From the cell containing the given text, extract its center point as [x, y] coordinate. 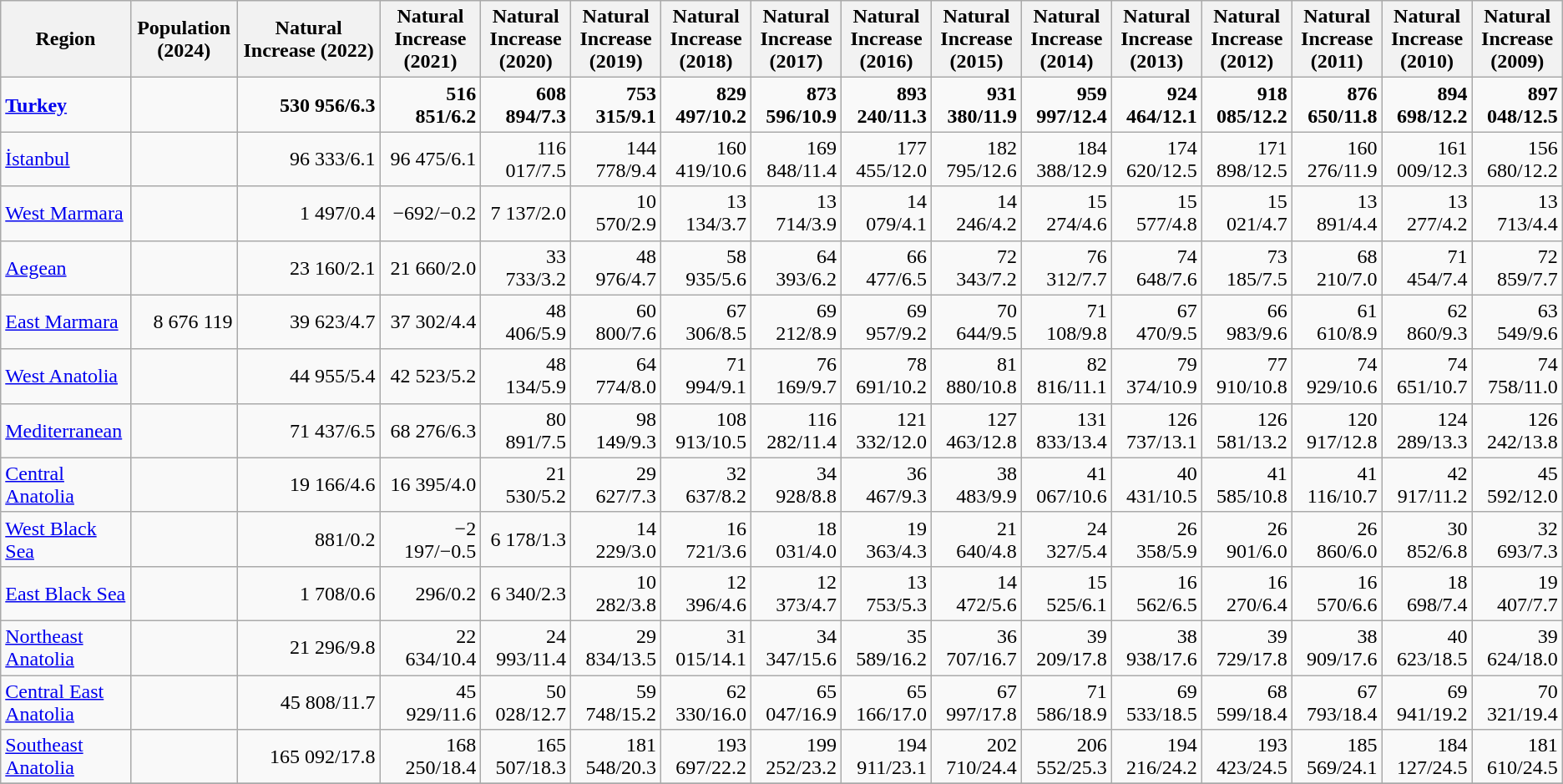
59 748/15.2 [616, 701]
15 525/6.1 [1066, 593]
İstanbul [65, 159]
206 552/25.3 [1066, 756]
69 533/18.5 [1156, 701]
21 530/5.2 [526, 484]
77 910/10.8 [1247, 376]
13 277/4.2 [1427, 214]
Southeast Anatolia [65, 756]
753 315/9.1 [616, 105]
West Black Sea [65, 539]
193 423/24.5 [1247, 756]
West Anatolia [65, 376]
Natural Increase (2021) [431, 39]
76 312/7.7 [1066, 267]
69 212/8.9 [797, 322]
194 911/23.1 [887, 756]
Natural Increase (2015) [976, 39]
45 592/12.0 [1517, 484]
13 134/3.7 [706, 214]
829 497/10.2 [706, 105]
116 282/11.4 [797, 431]
184 127/24.5 [1427, 756]
71 994/9.1 [706, 376]
530 956/6.3 [309, 105]
7 137/2.0 [526, 214]
74 651/10.7 [1427, 376]
Natural Increase (2014) [1066, 39]
71 108/9.8 [1066, 322]
40 623/18.5 [1427, 648]
Natural Increase (2017) [797, 39]
38 938/17.6 [1156, 648]
516 851/6.2 [431, 105]
34 928/8.8 [797, 484]
39 209/17.8 [1066, 648]
East Marmara [65, 322]
71 437/6.5 [309, 431]
62 860/9.3 [1427, 322]
−692/−0.2 [431, 214]
82 816/11.1 [1066, 376]
70 321/19.4 [1517, 701]
184 388/12.9 [1066, 159]
74 648/7.6 [1156, 267]
98 149/9.3 [616, 431]
45 929/11.6 [431, 701]
6 340/2.3 [526, 593]
68 210/7.0 [1337, 267]
72 859/7.7 [1517, 267]
19 363/4.3 [887, 539]
72 343/7.2 [976, 267]
24 993/11.4 [526, 648]
185 569/24.1 [1337, 756]
Natural Increase (2022) [309, 39]
96 475/6.1 [431, 159]
168 250/18.4 [431, 756]
26 860/6.0 [1337, 539]
171 898/12.5 [1247, 159]
124 289/13.3 [1427, 431]
12 396/4.6 [706, 593]
897 048/12.5 [1517, 105]
38 483/9.9 [976, 484]
37 302/4.4 [431, 322]
48 406/5.9 [526, 322]
32 693/7.3 [1517, 539]
13 891/4.4 [1337, 214]
Central Anatolia [65, 484]
39 623/4.7 [309, 322]
169 848/11.4 [797, 159]
165 092/17.8 [309, 756]
202 710/24.4 [976, 756]
16 395/4.0 [431, 484]
Natural Increase (2019) [616, 39]
41 067/10.6 [1066, 484]
14 472/5.6 [976, 593]
21 660/2.0 [431, 267]
1 708/0.6 [309, 593]
71 454/7.4 [1427, 267]
161 009/12.3 [1427, 159]
Central East Anatolia [65, 701]
42 523/5.2 [431, 376]
13 713/4.4 [1517, 214]
126 242/13.8 [1517, 431]
Natural Increase (2018) [706, 39]
126 581/13.2 [1247, 431]
79 374/10.9 [1156, 376]
Natural Increase (2013) [1156, 39]
39 729/17.8 [1247, 648]
893 240/11.3 [887, 105]
19 407/7.7 [1517, 593]
15 274/4.6 [1066, 214]
64 393/6.2 [797, 267]
13 753/5.3 [887, 593]
Turkey [65, 105]
30 852/6.8 [1427, 539]
182 795/12.6 [976, 159]
Mediterranean [65, 431]
26 901/6.0 [1247, 539]
10 282/3.8 [616, 593]
8 676 119 [184, 322]
36 707/16.7 [976, 648]
Northeast Anatolia [65, 648]
80 891/7.5 [526, 431]
1 497/0.4 [309, 214]
199 252/23.2 [797, 756]
160 276/11.9 [1337, 159]
42 917/11.2 [1427, 484]
78 691/10.2 [887, 376]
33 733/3.2 [526, 267]
−2 197/−0.5 [431, 539]
38 909/17.6 [1337, 648]
121 332/12.0 [887, 431]
6 178/1.3 [526, 539]
50 028/12.7 [526, 701]
165 507/18.3 [526, 756]
131 833/13.4 [1066, 431]
14 246/4.2 [976, 214]
36 467/9.3 [887, 484]
69 941/19.2 [1427, 701]
881/0.2 [309, 539]
126 737/13.1 [1156, 431]
45 808/11.7 [309, 701]
160 419/10.6 [706, 159]
876 650/11.8 [1337, 105]
924 464/12.1 [1156, 105]
144 778/9.4 [616, 159]
14 079/4.1 [887, 214]
96 333/6.1 [309, 159]
18 031/4.0 [797, 539]
16 721/3.6 [706, 539]
73 185/7.5 [1247, 267]
120 917/12.8 [1337, 431]
19 166/4.6 [309, 484]
67 793/18.4 [1337, 701]
81 880/10.8 [976, 376]
181 548/20.3 [616, 756]
16 570/6.6 [1337, 593]
13 714/3.9 [797, 214]
Natural Increase (2009) [1517, 39]
15 021/4.7 [1247, 214]
65 047/16.9 [797, 701]
65 166/17.0 [887, 701]
181 610/24.5 [1517, 756]
918 085/12.2 [1247, 105]
26 358/5.9 [1156, 539]
41 585/10.8 [1247, 484]
24 327/5.4 [1066, 539]
29 627/7.3 [616, 484]
70 644/9.5 [976, 322]
116 017/7.5 [526, 159]
894 698/12.2 [1427, 105]
35 589/16.2 [887, 648]
71 586/18.9 [1066, 701]
959 997/12.4 [1066, 105]
16 270/6.4 [1247, 593]
41 116/10.7 [1337, 484]
74 758/11.0 [1517, 376]
10 570/2.9 [616, 214]
66 477/6.5 [887, 267]
63 549/9.6 [1517, 322]
16 562/6.5 [1156, 593]
34 347/15.6 [797, 648]
68 276/6.3 [431, 431]
Natural Increase (2011) [1337, 39]
64 774/8.0 [616, 376]
62 330/16.0 [706, 701]
East Black Sea [65, 593]
West Marmara [65, 214]
873 596/10.9 [797, 105]
Population (2024) [184, 39]
48 134/5.9 [526, 376]
174 620/12.5 [1156, 159]
22 634/10.4 [431, 648]
14 229/3.0 [616, 539]
44 955/5.4 [309, 376]
194 216/24.2 [1156, 756]
Natural Increase (2010) [1427, 39]
156 680/12.2 [1517, 159]
60 800/7.6 [616, 322]
15 577/4.8 [1156, 214]
76 169/9.7 [797, 376]
68 599/18.4 [1247, 701]
29 834/13.5 [616, 648]
177 455/12.0 [887, 159]
Natural Increase (2016) [887, 39]
Aegean [65, 267]
32 637/8.2 [706, 484]
39 624/18.0 [1517, 648]
18 698/7.4 [1427, 593]
67 997/17.8 [976, 701]
Natural Increase (2020) [526, 39]
931 380/11.9 [976, 105]
127 463/12.8 [976, 431]
Natural Increase (2012) [1247, 39]
74 929/10.6 [1337, 376]
67 306/8.5 [706, 322]
12 373/4.7 [797, 593]
58 935/5.6 [706, 267]
193 697/22.2 [706, 756]
67 470/9.5 [1156, 322]
608 894/7.3 [526, 105]
Region [65, 39]
296/0.2 [431, 593]
21 296/9.8 [309, 648]
61 610/8.9 [1337, 322]
69 957/9.2 [887, 322]
40 431/10.5 [1156, 484]
66 983/9.6 [1247, 322]
23 160/2.1 [309, 267]
21 640/4.8 [976, 539]
31 015/14.1 [706, 648]
108 913/10.5 [706, 431]
48 976/4.7 [616, 267]
